Capture the cell that displays the provided text and extract its [x, y] central coordinate. 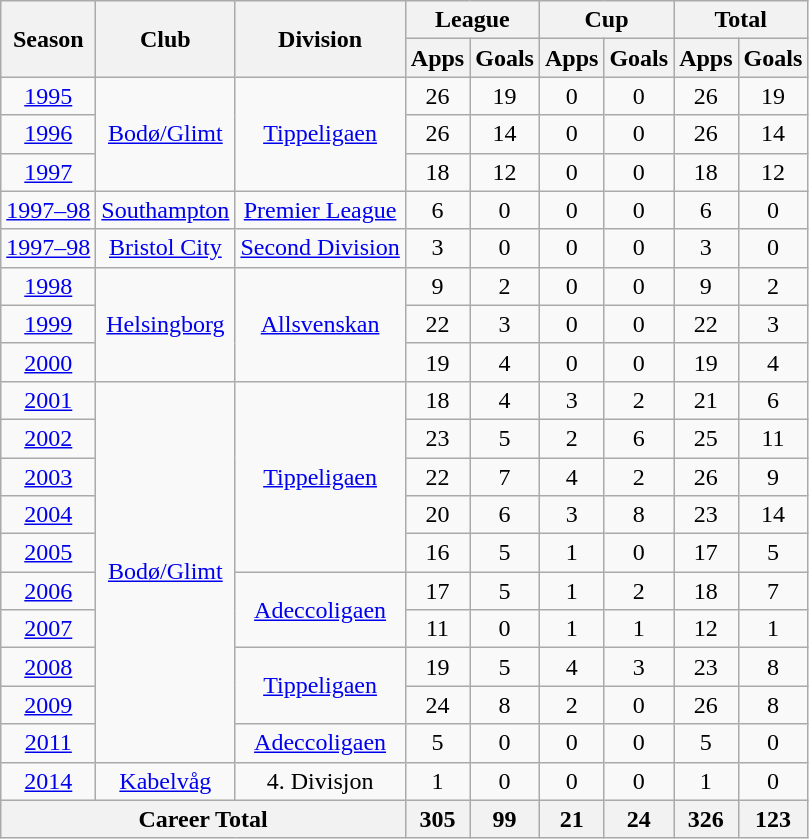
2002 [48, 438]
2003 [48, 477]
Cup [606, 20]
2000 [48, 362]
Bristol City [166, 248]
123 [773, 819]
League [472, 20]
2001 [48, 400]
Club [166, 39]
Total [741, 20]
2009 [48, 705]
99 [505, 819]
25 [706, 438]
2008 [48, 667]
Helsingborg [166, 324]
4. Divisjon [320, 781]
16 [437, 553]
1998 [48, 286]
Premier League [320, 210]
2011 [48, 743]
Season [48, 39]
1997 [48, 172]
2006 [48, 591]
305 [437, 819]
Second Division [320, 248]
Kabelvåg [166, 781]
Allsvenskan [320, 324]
Division [320, 39]
1999 [48, 324]
1996 [48, 134]
326 [706, 819]
20 [437, 515]
2014 [48, 781]
2007 [48, 629]
Career Total [204, 819]
1995 [48, 96]
2005 [48, 553]
2004 [48, 515]
Southampton [166, 210]
